Search for the cell housing the specified text and yield its [X, Y] center coordinate. 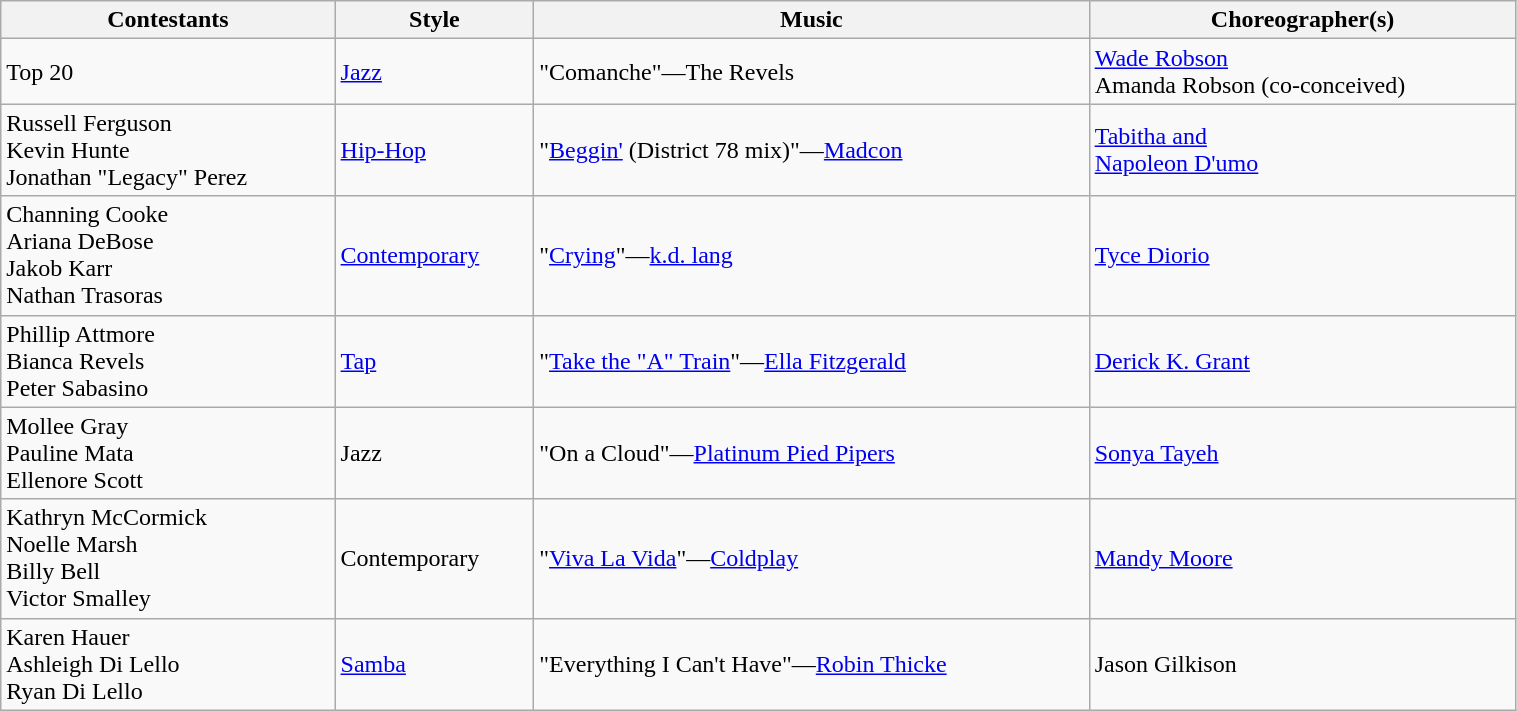
Hip-Hop [434, 150]
Phillip AttmoreBianca RevelsPeter Sabasino [168, 361]
"Comanche"—The Revels [812, 72]
Choreographer(s) [1302, 20]
Samba [434, 664]
Style [434, 20]
Tabitha andNapoleon D'umo [1302, 150]
Derick K. Grant [1302, 361]
Russell FergusonKevin HunteJonathan "Legacy" Perez [168, 150]
Sonya Tayeh [1302, 453]
Music [812, 20]
Jason Gilkison [1302, 664]
Kathryn McCormickNoelle MarshBilly BellVictor Smalley [168, 558]
Mandy Moore [1302, 558]
"On a Cloud"—Platinum Pied Pipers [812, 453]
Tyce Diorio [1302, 256]
Karen HauerAshleigh Di LelloRyan Di Lello [168, 664]
Channing CookeAriana DeBoseJakob KarrNathan Trasoras [168, 256]
Mollee GrayPauline MataEllenore Scott [168, 453]
"Take the "A" Train"—Ella Fitzgerald [812, 361]
"Beggin' (District 78 mix)"—Madcon [812, 150]
Tap [434, 361]
"Viva La Vida"—Coldplay [812, 558]
Contestants [168, 20]
Top 20 [168, 72]
"Crying"—k.d. lang [812, 256]
Wade RobsonAmanda Robson (co-conceived) [1302, 72]
"Everything I Can't Have"—Robin Thicke [812, 664]
